From the cell containing the given text, extract its center point as [X, Y] coordinate. 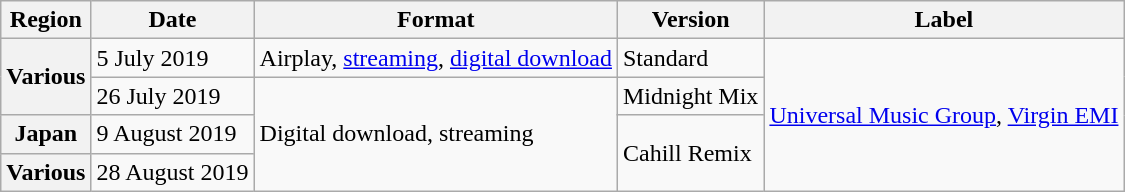
Version [690, 20]
Midnight Mix [690, 96]
28 August 2019 [172, 172]
Label [944, 20]
26 July 2019 [172, 96]
Format [436, 20]
Date [172, 20]
Digital download, streaming [436, 134]
Airplay, streaming, digital download [436, 58]
Japan [46, 134]
9 August 2019 [172, 134]
Cahill Remix [690, 153]
Standard [690, 58]
Universal Music Group, Virgin EMI [944, 115]
Region [46, 20]
5 July 2019 [172, 58]
